Output the [x, y] coordinate of the center of the cell containing the given text.  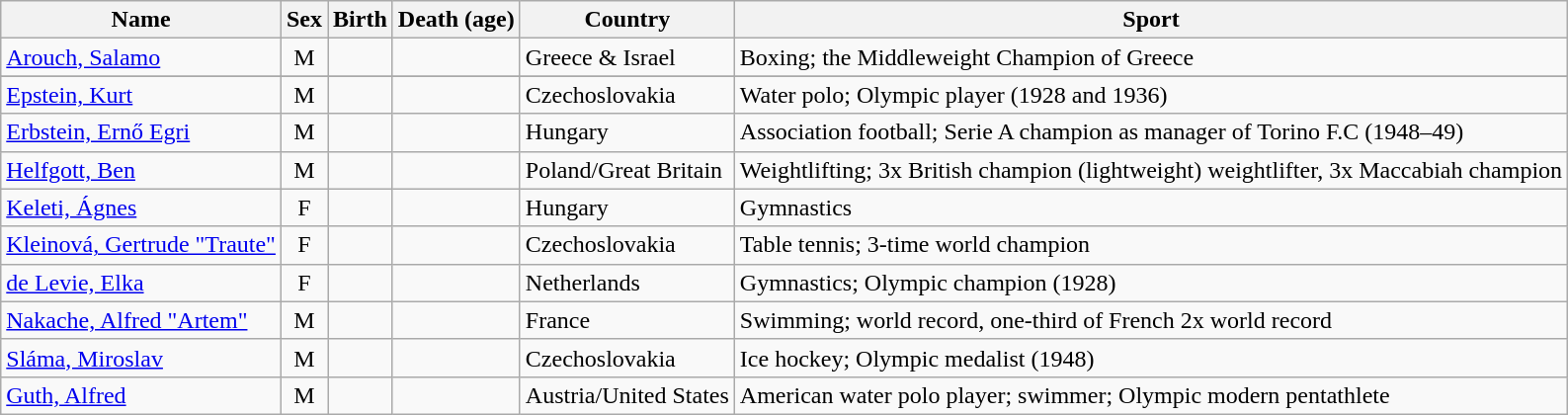
Ice hockey; Olympic medalist (1948) [1150, 358]
Swimming; world record, one-third of French 2x world record [1150, 320]
Austria/United States [626, 395]
Helfgott, Ben [141, 170]
de Levie, Elka [141, 283]
Water polo; Olympic player (1928 and 1936) [1150, 95]
Erbstein, Ernő Egri [141, 132]
Gymnastics; Olympic champion (1928) [1150, 283]
Netherlands [626, 283]
France [626, 320]
Birth [361, 20]
Poland/Great Britain [626, 170]
Epstein, Kurt [141, 95]
Country [626, 20]
Arouch, Salamo [141, 57]
Association football; Serie A champion as manager of Torino F.C (1948–49) [1150, 132]
Sex [304, 20]
Greece & Israel [626, 57]
Weightlifting; 3x British champion (lightweight) weightlifter, 3x Maccabiah champion [1150, 170]
Nakache, Alfred "Artem" [141, 320]
Death (age) [456, 20]
Sport [1150, 20]
Guth, Alfred [141, 395]
Gymnastics [1150, 207]
American water polo player; swimmer; Olympic modern pentathlete [1150, 395]
Keleti, Ágnes [141, 207]
Boxing; the Middleweight Champion of Greece [1150, 57]
Table tennis; 3-time world champion [1150, 245]
Name [141, 20]
Sláma, Miroslav [141, 358]
Kleinová, Gertrude "Traute" [141, 245]
